Identify which cell holds the provided text, then report its (x, y) central coordinate. 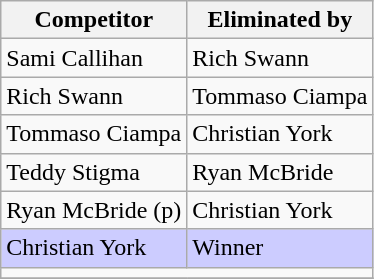
Sami Callihan (94, 58)
Eliminated by (280, 20)
Teddy Stigma (94, 172)
Winner (280, 248)
Competitor (94, 20)
Ryan McBride (280, 172)
Ryan McBride (p) (94, 210)
